Scan for the cell matching the given text and deliver its [x, y] coordinate at center. 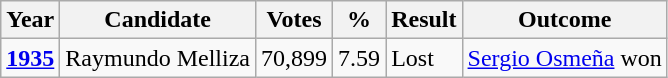
Result [424, 20]
70,899 [294, 58]
Year [30, 20]
Votes [294, 20]
Raymundo Melliza [158, 58]
Lost [424, 58]
Sergio Osmeña won [564, 58]
7.59 [360, 58]
% [360, 20]
1935 [30, 58]
Outcome [564, 20]
Candidate [158, 20]
